Pinpoint the cell where the given text exists, returning its [x, y] midpoint coordinate. 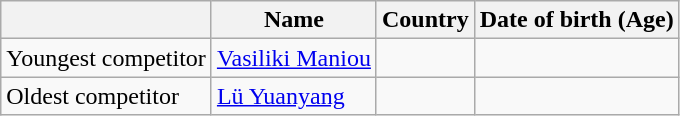
Country [425, 20]
Name [294, 20]
Lü Yuanyang [294, 96]
Date of birth (Age) [576, 20]
Youngest competitor [106, 58]
Vasiliki Maniou [294, 58]
Oldest competitor [106, 96]
